Capture the cell that displays the provided text and extract its (X, Y) central coordinate. 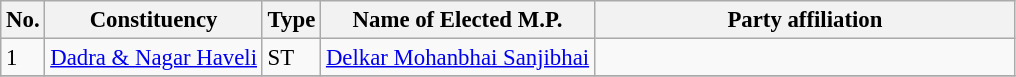
ST (291, 58)
Party affiliation (804, 20)
Dadra & Nagar Haveli (154, 58)
Constituency (154, 20)
Name of Elected M.P. (458, 20)
1 (23, 58)
No. (23, 20)
Type (291, 20)
Delkar Mohanbhai Sanjibhai (458, 58)
